For the text-containing cell, return its midpoint in [X, Y] coordinate format. 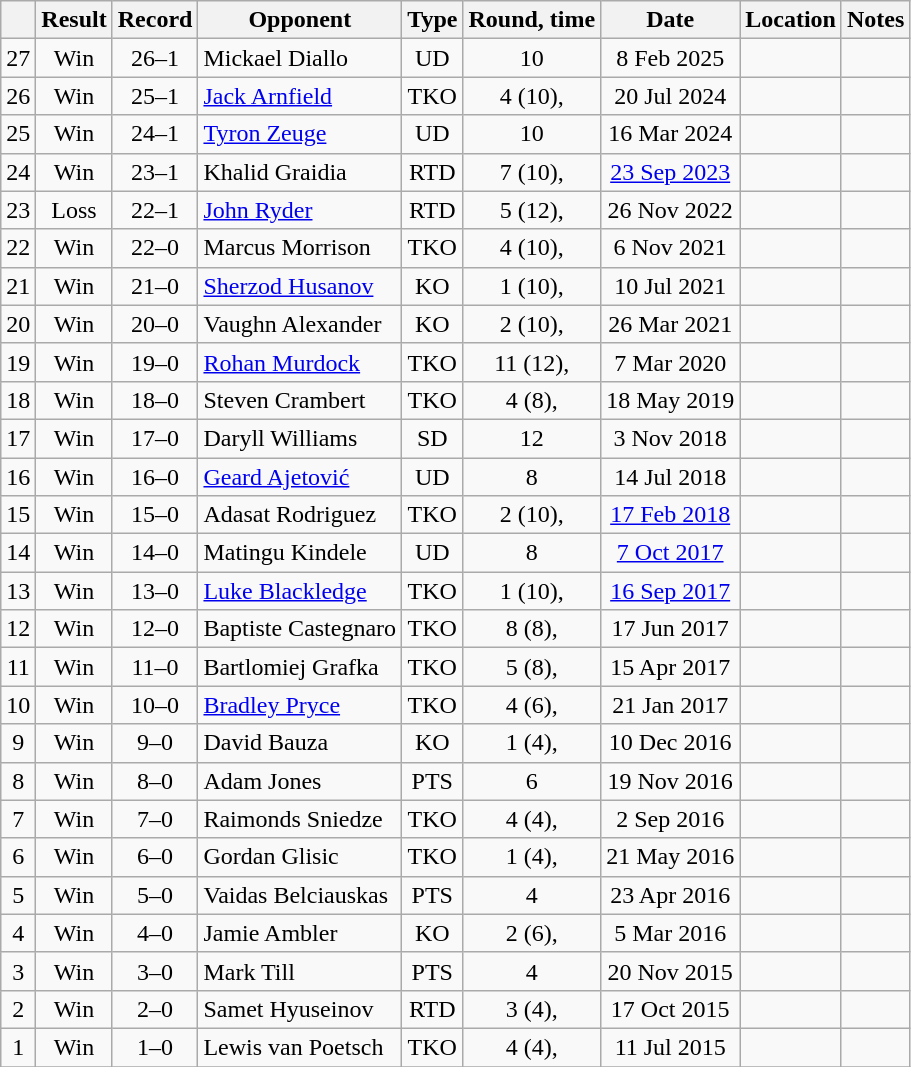
20 Jul 2024 [670, 96]
19–0 [155, 362]
22–1 [155, 210]
20 [18, 324]
3 Nov 2018 [670, 438]
Baptiste Castegnaro [300, 629]
6 Nov 2021 [670, 248]
Adasat Rodriguez [300, 515]
4–0 [155, 933]
20 Nov 2015 [670, 971]
3 (4), [532, 1009]
Record [155, 20]
15 Apr 2017 [670, 667]
7 Oct 2017 [670, 553]
11 Jul 2015 [670, 1047]
21–0 [155, 286]
24 [18, 172]
17 Oct 2015 [670, 1009]
Marcus Morrison [300, 248]
16 [18, 477]
4 (6), [532, 705]
Steven Crambert [300, 400]
Tyron Zeuge [300, 134]
Geard Ajetović [300, 477]
12–0 [155, 629]
21 Jan 2017 [670, 705]
Raimonds Sniedze [300, 819]
Bartlomiej Grafka [300, 667]
20–0 [155, 324]
Mickael Diallo [300, 58]
26–1 [155, 58]
23–1 [155, 172]
10 Dec 2016 [670, 743]
9–0 [155, 743]
Daryll Williams [300, 438]
Samet Hyuseinov [300, 1009]
Location [791, 20]
21 May 2016 [670, 857]
19 Nov 2016 [670, 781]
18 May 2019 [670, 400]
2 (6), [532, 933]
Matingu Kindele [300, 553]
Lewis van Poetsch [300, 1047]
3–0 [155, 971]
Luke Blackledge [300, 591]
David Bauza [300, 743]
15–0 [155, 515]
Sherzod Husanov [300, 286]
15 [18, 515]
6–0 [155, 857]
27 [18, 58]
13–0 [155, 591]
25–1 [155, 96]
26 [18, 96]
13 [18, 591]
1–0 [155, 1047]
Type [432, 20]
John Ryder [300, 210]
2–0 [155, 1009]
14 [18, 553]
5–0 [155, 895]
Adam Jones [300, 781]
8 Feb 2025 [670, 58]
11 (12), [532, 362]
7 Mar 2020 [670, 362]
Gordan Glisic [300, 857]
16 Mar 2024 [670, 134]
Jack Arnfield [300, 96]
Date [670, 20]
19 [18, 362]
17 Feb 2018 [670, 515]
8 (8), [532, 629]
26 Nov 2022 [670, 210]
18–0 [155, 400]
14 Jul 2018 [670, 477]
10–0 [155, 705]
10 Jul 2021 [670, 286]
16 Sep 2017 [670, 591]
24–1 [155, 134]
16–0 [155, 477]
1 [18, 1047]
5 Mar 2016 [670, 933]
2 [18, 1009]
23 Sep 2023 [670, 172]
5 (12), [532, 210]
23 [18, 210]
7 [18, 819]
22–0 [155, 248]
23 Apr 2016 [670, 895]
Vaughn Alexander [300, 324]
Khalid Graidia [300, 172]
14–0 [155, 553]
11–0 [155, 667]
4 (8), [532, 400]
5 [18, 895]
Notes [875, 20]
Jamie Ambler [300, 933]
21 [18, 286]
22 [18, 248]
5 (8), [532, 667]
11 [18, 667]
9 [18, 743]
2 Sep 2016 [670, 819]
17–0 [155, 438]
26 Mar 2021 [670, 324]
18 [18, 400]
7–0 [155, 819]
Mark Till [300, 971]
Round, time [532, 20]
17 [18, 438]
7 (10), [532, 172]
Loss [74, 210]
Rohan Murdock [300, 362]
Bradley Pryce [300, 705]
3 [18, 971]
Result [74, 20]
8–0 [155, 781]
25 [18, 134]
17 Jun 2017 [670, 629]
Opponent [300, 20]
Vaidas Belciauskas [300, 895]
SD [432, 438]
